Locate the cell with the specified text and output its [x, y] center coordinate. 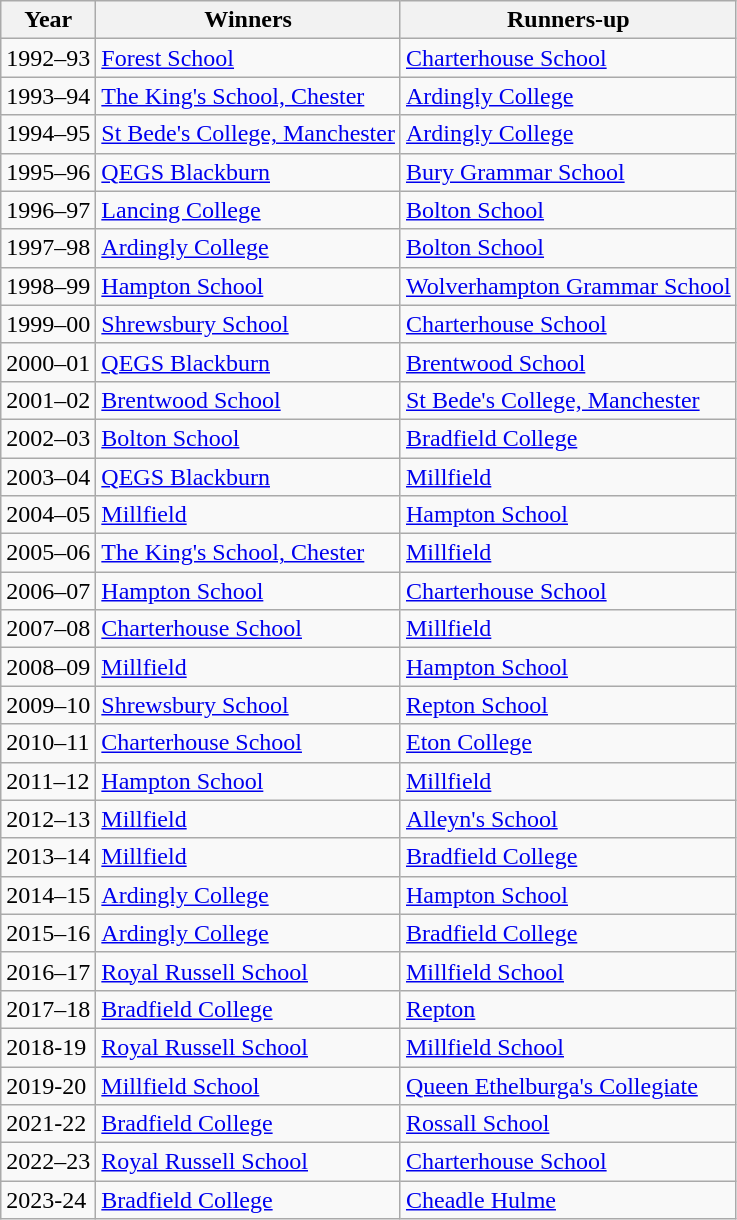
Winners [248, 20]
2018-19 [48, 1047]
Runners-up [568, 20]
Bury Grammar School [568, 172]
Year [48, 20]
2009–10 [48, 705]
Queen Ethelburga's Collegiate [568, 1085]
Lancing College [248, 210]
2021-22 [48, 1124]
2007–08 [48, 629]
2019-20 [48, 1085]
1993–94 [48, 96]
2000–01 [48, 362]
Cheadle Hulme [568, 1200]
Repton School [568, 705]
1992–93 [48, 58]
2016–17 [48, 971]
2011–12 [48, 781]
2022–23 [48, 1162]
Eton College [568, 743]
Wolverhampton Grammar School [568, 286]
Repton [568, 1009]
2023-24 [48, 1200]
Alleyn's School [568, 819]
2014–15 [48, 895]
2010–11 [48, 743]
2008–09 [48, 667]
1999–00 [48, 324]
2012–13 [48, 819]
2003–04 [48, 477]
1994–95 [48, 134]
2017–18 [48, 1009]
2004–05 [48, 515]
1996–97 [48, 210]
1995–96 [48, 172]
2001–02 [48, 400]
1997–98 [48, 248]
Rossall School [568, 1124]
2006–07 [48, 591]
Forest School [248, 58]
2005–06 [48, 553]
1998–99 [48, 286]
2013–14 [48, 857]
2015–16 [48, 933]
2002–03 [48, 438]
